Output the [X, Y] coordinate of the center of the cell containing the given text.  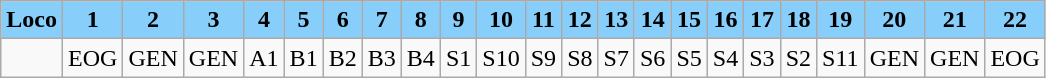
Loco [32, 20]
11 [543, 20]
1 [92, 20]
19 [841, 20]
S8 [580, 58]
S9 [543, 58]
7 [382, 20]
B4 [420, 58]
A1 [264, 58]
22 [1015, 20]
15 [689, 20]
B3 [382, 58]
3 [213, 20]
2 [153, 20]
4 [264, 20]
S5 [689, 58]
B1 [304, 58]
S6 [652, 58]
18 [798, 20]
S2 [798, 58]
S1 [458, 58]
S10 [501, 58]
S3 [762, 58]
20 [894, 20]
S7 [616, 58]
6 [342, 20]
13 [616, 20]
S4 [725, 58]
10 [501, 20]
8 [420, 20]
16 [725, 20]
B2 [342, 58]
17 [762, 20]
S11 [841, 58]
12 [580, 20]
5 [304, 20]
14 [652, 20]
9 [458, 20]
21 [955, 20]
